Identify which cell holds the provided text, then report its [x, y] central coordinate. 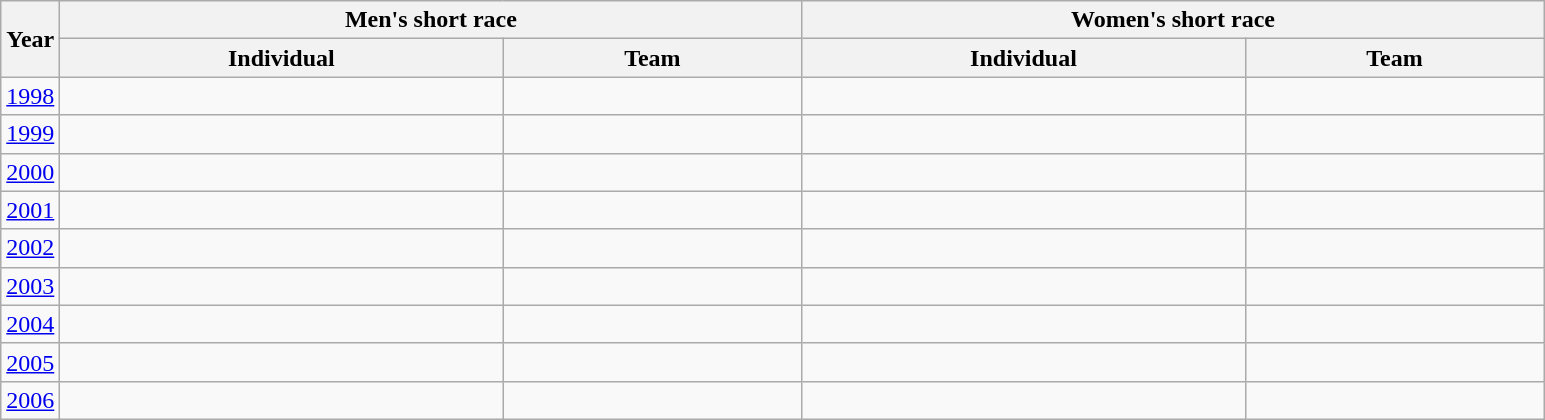
2005 [30, 362]
2004 [30, 324]
Women's short race [1173, 20]
Men's short race [431, 20]
2002 [30, 248]
1999 [30, 134]
Year [30, 39]
2001 [30, 210]
1998 [30, 96]
2006 [30, 400]
2003 [30, 286]
2000 [30, 172]
